For the text-containing cell, return its midpoint in (x, y) coordinate format. 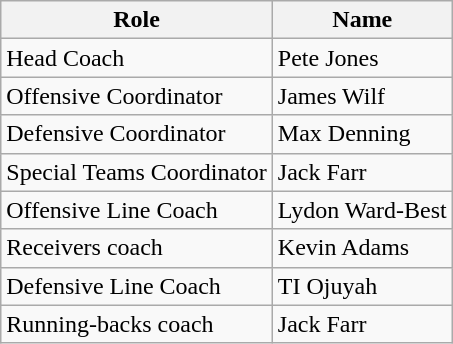
Kevin Adams (362, 248)
James Wilf (362, 96)
Pete Jones (362, 58)
Offensive Coordinator (137, 96)
Lydon Ward-Best (362, 210)
Defensive Coordinator (137, 134)
TI Ojuyah (362, 286)
Running-backs coach (137, 324)
Head Coach (137, 58)
Role (137, 20)
Special Teams Coordinator (137, 172)
Offensive Line Coach (137, 210)
Name (362, 20)
Max Denning (362, 134)
Defensive Line Coach (137, 286)
Receivers coach (137, 248)
